Scan for the cell matching the given text and deliver its [x, y] coordinate at center. 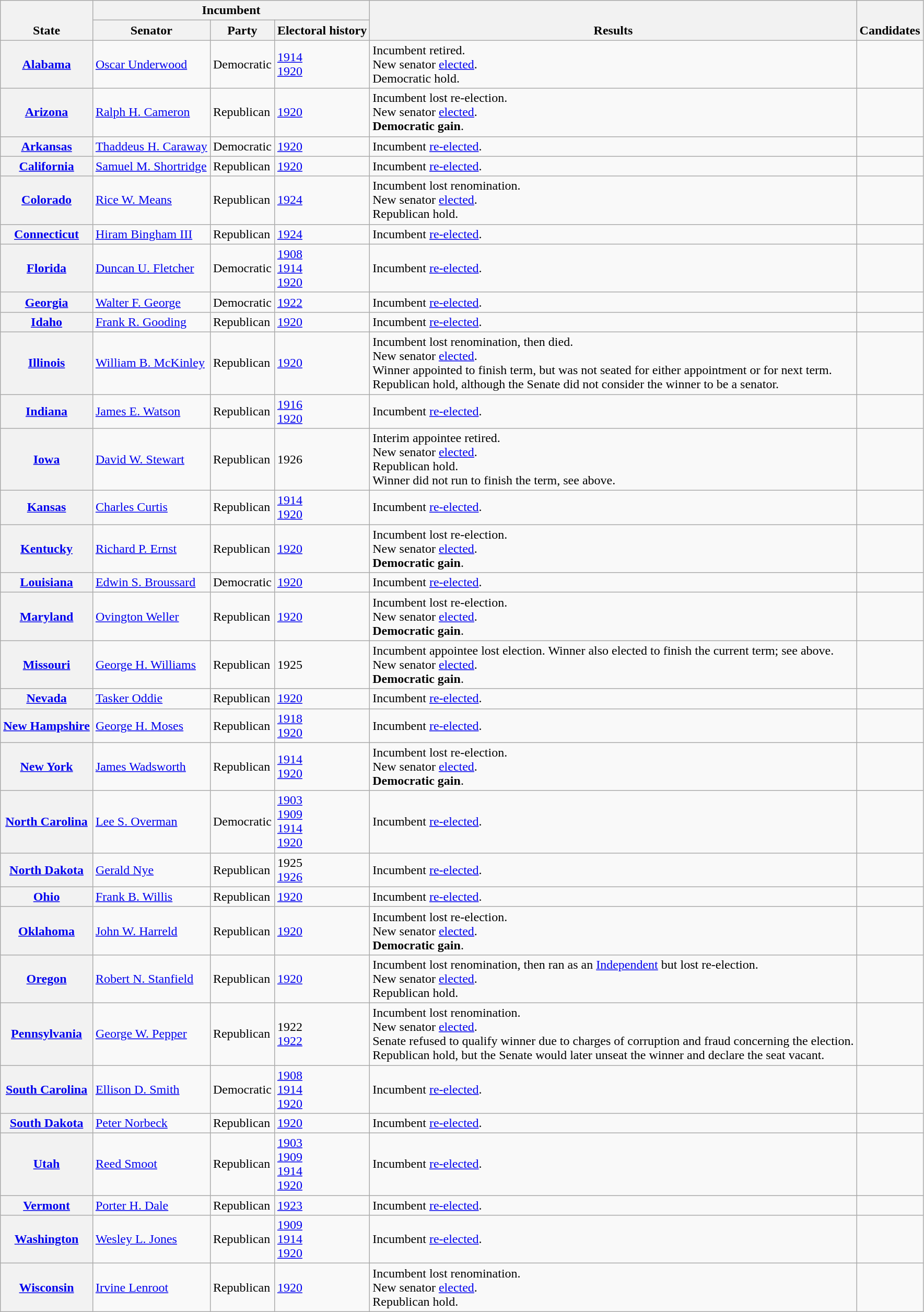
North Dakota [47, 869]
Wisconsin [47, 1287]
1925 [322, 665]
Idaho [47, 322]
Utah [47, 1164]
Incumbent [231, 10]
Georgia [47, 302]
Ellison D. Smith [151, 1089]
Party [242, 30]
Reed Smoot [151, 1164]
Electoral history [322, 30]
Vermont [47, 1205]
Tasker Oddie [151, 699]
Oklahoma [47, 931]
Iowa [47, 460]
George H. Moses [151, 725]
Samuel M. Shortridge [151, 166]
George W. Pepper [151, 1034]
Kentucky [47, 549]
1922 [322, 302]
Frank B. Willis [151, 897]
Connecticut [47, 234]
Alabama [47, 64]
Charles Curtis [151, 508]
Hiram Bingham III [151, 234]
Peter Norbeck [151, 1123]
1918 1920 [322, 725]
Florida [47, 268]
Colorado [47, 200]
Edwin S. Broussard [151, 583]
Oregon [47, 979]
190919141920 [322, 1239]
Lee S. Overman [151, 821]
Frank R. Gooding [151, 322]
David W. Stewart [151, 460]
William B. McKinley [151, 363]
John W. Harreld [151, 931]
1923 [322, 1205]
Missouri [47, 665]
Results [613, 20]
California [47, 166]
1925 1926 [322, 869]
Illinois [47, 363]
James Wadsworth [151, 767]
New Hampshire [47, 725]
James E. Watson [151, 411]
Senator [151, 30]
Candidates [890, 20]
Rice W. Means [151, 200]
Incumbent appointee lost election. Winner also elected to finish the current term; see above.New senator elected.Democratic gain. [613, 665]
New York [47, 767]
State [47, 20]
Arizona [47, 112]
South Dakota [47, 1123]
Walter F. George [151, 302]
1922 1922 [322, 1034]
Irvine Lenroot [151, 1287]
Ohio [47, 897]
Arkansas [47, 146]
George H. Williams [151, 665]
Maryland [47, 617]
Wesley L. Jones [151, 1239]
Nevada [47, 699]
Incumbent lost renomination, then ran as an Independent but lost re-election.New senator elected.Republican hold. [613, 979]
Oscar Underwood [151, 64]
Thaddeus H. Caraway [151, 146]
Incumbent retired.New senator elected.Democratic hold. [613, 64]
Robert N. Stanfield [151, 979]
Washington [47, 1239]
Louisiana [47, 583]
1926 [322, 460]
Kansas [47, 508]
Duncan U. Fletcher [151, 268]
South Carolina [47, 1089]
Interim appointee retired.New senator elected.Republican hold.Winner did not run to finish the term, see above. [613, 460]
1916 1920 [322, 411]
Gerald Nye [151, 869]
Ovington Weller [151, 617]
Indiana [47, 411]
North Carolina [47, 821]
Ralph H. Cameron [151, 112]
Pennsylvania [47, 1034]
Richard P. Ernst [151, 549]
Porter H. Dale [151, 1205]
